Output the (x, y) coordinate of the center of the cell containing the given text.  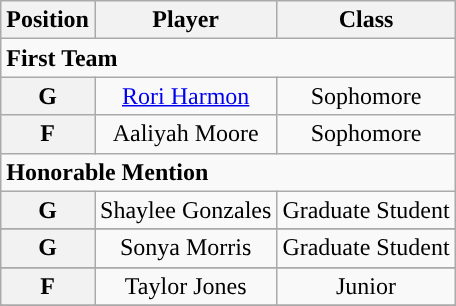
Aaliyah Moore (185, 134)
Position (48, 20)
Rori Harmon (185, 96)
Sonya Morris (185, 248)
Taylor Jones (185, 286)
Junior (366, 286)
Class (366, 20)
Player (185, 20)
Shaylee Gonzales (185, 210)
Honorable Mention (228, 172)
First Team (228, 58)
